Find where the given text appears and provide that cell's center as [x, y] coordinate. 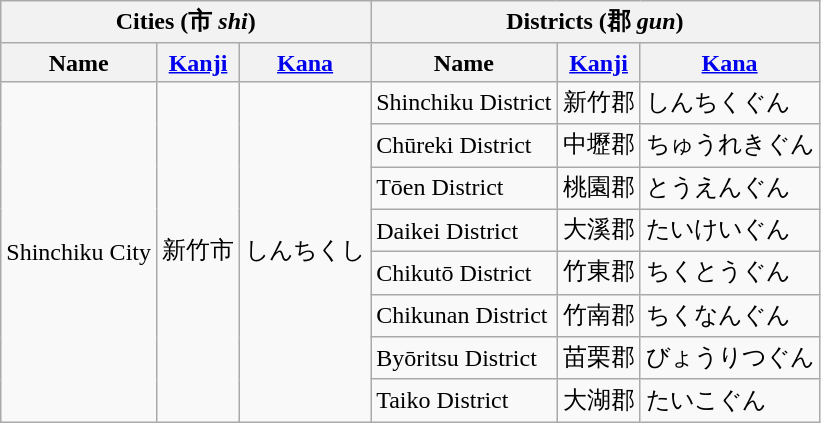
Chikunan District [464, 316]
中壢郡 [598, 146]
たいけいぐん [730, 230]
Chikutō District [464, 274]
竹南郡 [598, 316]
大湖郡 [598, 400]
Districts (郡 gun) [596, 22]
Tōen District [464, 188]
新竹郡 [598, 102]
Byōritsu District [464, 358]
Shinchiku District [464, 102]
ちくとうぐん [730, 274]
ちゅうれきぐん [730, 146]
しんちくぐん [730, 102]
Chūreki District [464, 146]
びょうりつぐん [730, 358]
桃園郡 [598, 188]
Taiko District [464, 400]
Cities (市 shi) [186, 22]
たいこぐん [730, 400]
しんちくし [306, 251]
新竹市 [198, 251]
苗栗郡 [598, 358]
大溪郡 [598, 230]
Daikei District [464, 230]
竹東郡 [598, 274]
ちくなんぐん [730, 316]
とうえんぐん [730, 188]
Shinchiku City [79, 251]
